Output the (x, y) coordinate of the center of the cell containing the given text.  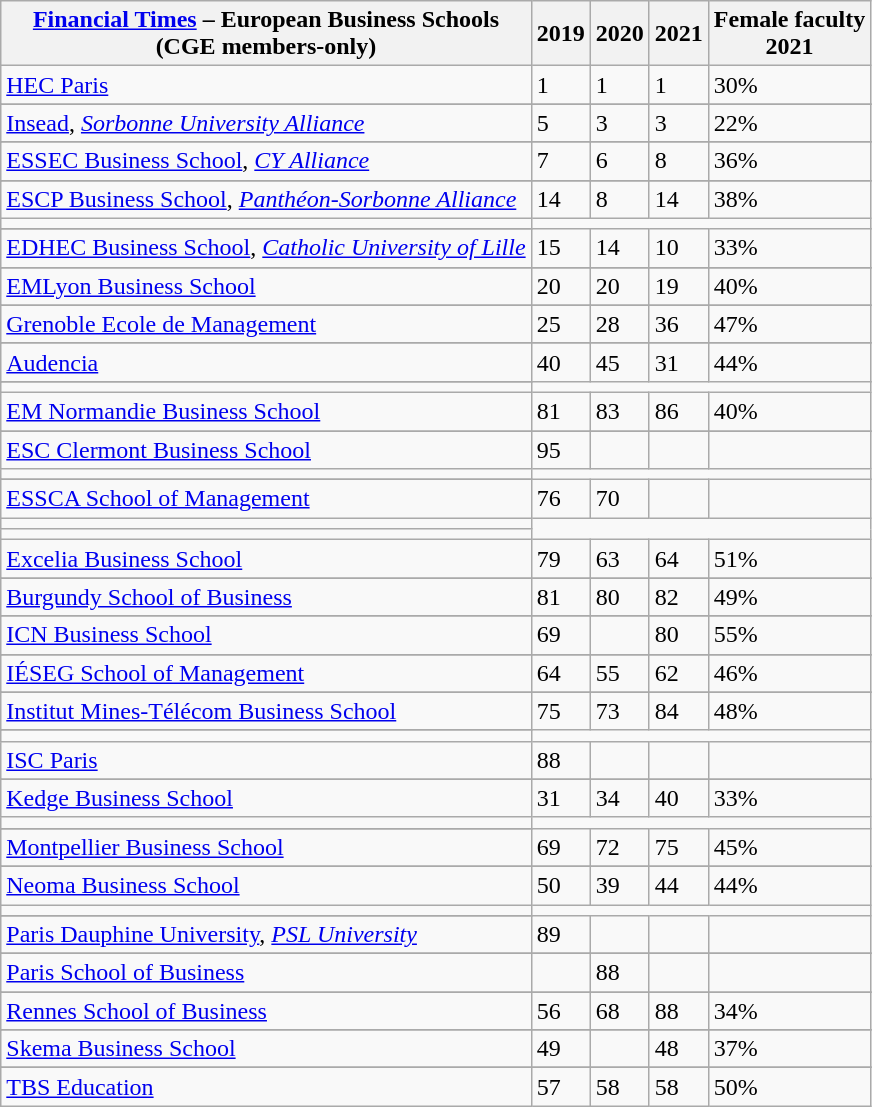
2020 (620, 34)
19 (678, 286)
50 (560, 885)
37% (789, 1049)
44 (678, 885)
IÉSEG School of Management (266, 673)
15 (560, 248)
55% (789, 635)
EM Normandie Business School (266, 411)
10 (678, 248)
Burgundy School of Business (266, 597)
Paris Dauphine University, PSL University (266, 935)
79 (560, 559)
ESCP Business School, Panthéon-Sorbonne Alliance (266, 199)
5 (560, 123)
83 (620, 411)
Kedge Business School (266, 798)
68 (620, 1011)
70 (620, 499)
Institut Mines-Télécom Business School (266, 711)
48 (678, 1049)
39 (620, 885)
34% (789, 1011)
Skema Business School (266, 1049)
89 (560, 935)
2021 (678, 34)
Insead, Sorbonne University Alliance (266, 123)
ESSCA School of Management (266, 499)
22% (789, 123)
47% (789, 324)
34 (620, 798)
Female faculty2021 (789, 34)
46% (789, 673)
38% (789, 199)
28 (620, 324)
72 (620, 847)
82 (678, 597)
55 (620, 673)
84 (678, 711)
Excelia Business School (266, 559)
51% (789, 559)
Rennes School of Business (266, 1011)
56 (560, 1011)
Financial Times – European Business Schools(CGE members-only) (266, 34)
ISC Paris (266, 760)
86 (678, 411)
ESSEC Business School, CY Alliance (266, 161)
30% (789, 85)
50% (789, 1087)
Grenoble Ecole de Management (266, 324)
Paris School of Business (266, 973)
36% (789, 161)
Neoma Business School (266, 885)
63 (620, 559)
6 (620, 161)
73 (620, 711)
EDHEC Business School, Catholic University of Lille (266, 248)
48% (789, 711)
Audencia (266, 362)
45 (620, 362)
Montpellier Business School (266, 847)
62 (678, 673)
2019 (560, 34)
25 (560, 324)
7 (560, 161)
36 (678, 324)
ICN Business School (266, 635)
49% (789, 597)
TBS Education (266, 1087)
HEC Paris (266, 85)
95 (560, 449)
45% (789, 847)
76 (560, 499)
EMLyon Business School (266, 286)
57 (560, 1087)
49 (560, 1049)
ESC Clermont Business School (266, 449)
